Extract the [x, y] coordinate from the center of the cell holding the provided text.  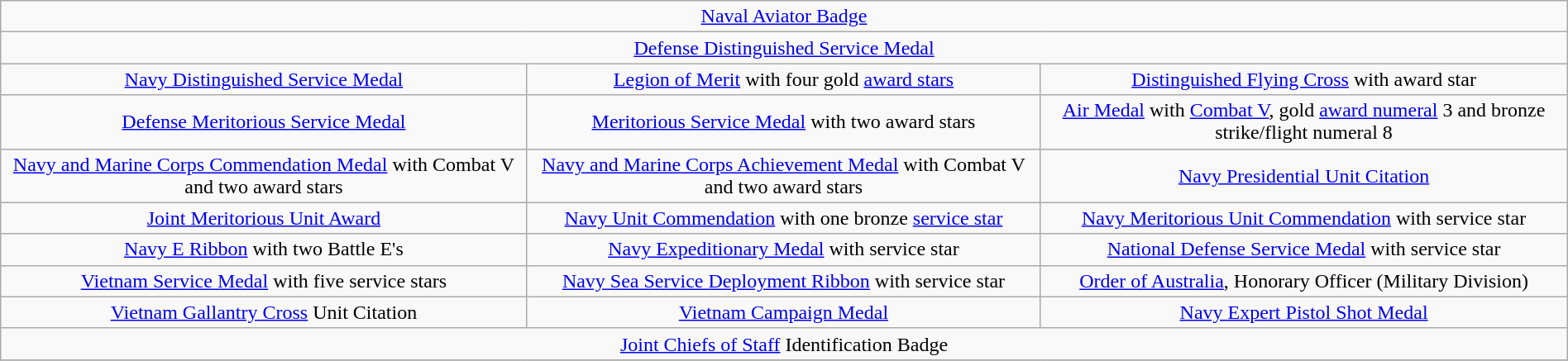
Joint Meritorious Unit Award [264, 218]
Navy Unit Commendation with one bronze service star [784, 218]
Navy Distinguished Service Medal [264, 79]
Navy E Ribbon with two Battle E's [264, 249]
Legion of Merit with four gold award stars [784, 79]
Vietnam Campaign Medal [784, 312]
Navy and Marine Corps Commendation Medal with Combat V and two award stars [264, 175]
Navy Expert Pistol Shot Medal [1303, 312]
Navy Presidential Unit Citation [1303, 175]
Navy Meritorious Unit Commendation with service star [1303, 218]
Vietnam Service Medal with five service stars [264, 281]
Order of Australia, Honorary Officer (Military Division) [1303, 281]
Navy Sea Service Deployment Ribbon with service star [784, 281]
Joint Chiefs of Staff Identification Badge [784, 344]
Air Medal with Combat V, gold award numeral 3 and bronze strike/flight numeral 8 [1303, 122]
Defense Distinguished Service Medal [784, 48]
Navy Expeditionary Medal with service star [784, 249]
Navy and Marine Corps Achievement Medal with Combat V and two award stars [784, 175]
Defense Meritorious Service Medal [264, 122]
Meritorious Service Medal with two award stars [784, 122]
Distinguished Flying Cross with award star [1303, 79]
Naval Aviator Badge [784, 17]
Vietnam Gallantry Cross Unit Citation [264, 312]
National Defense Service Medal with service star [1303, 249]
